From the cell containing the given text, extract its center point as [X, Y] coordinate. 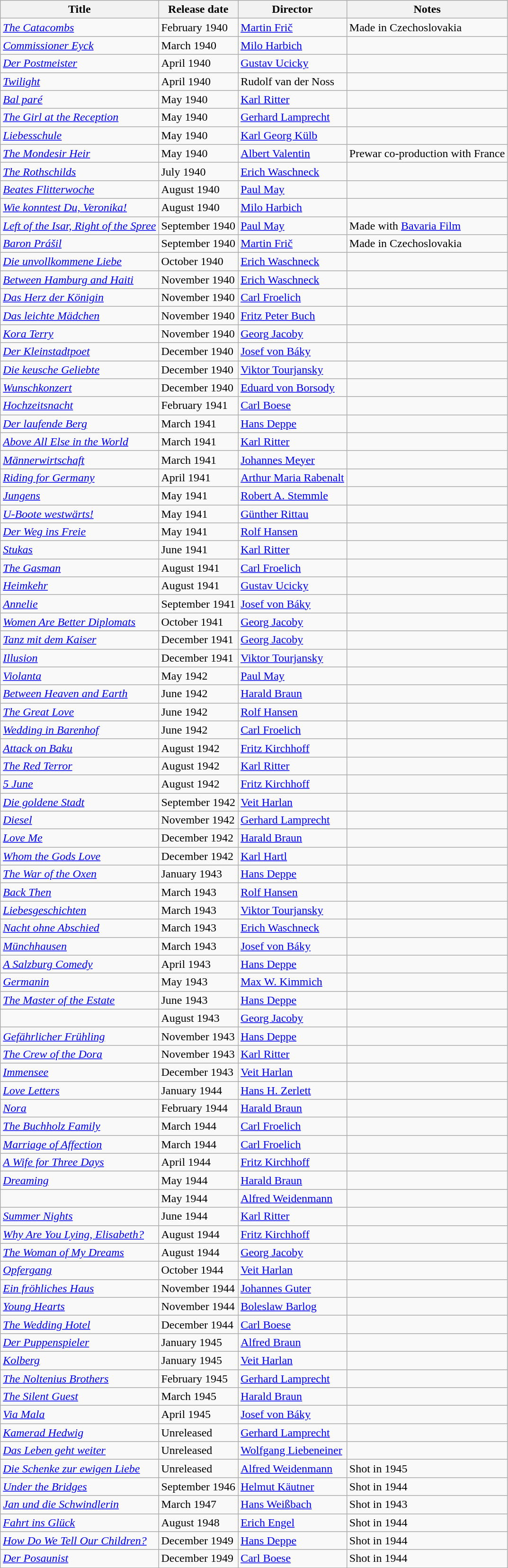
June 1944 [198, 1216]
Kamerad Hedwig [80, 1433]
Shot in 1945 [427, 1469]
The Red Terror [80, 766]
Why Are You Lying, Elisabeth? [80, 1234]
Opfergang [80, 1270]
Alfred Braun [293, 1342]
Riding for Germany [80, 478]
Kora Terry [80, 334]
Beates Flitterwoche [80, 189]
Münchhausen [80, 946]
Annelie [80, 604]
January 1943 [198, 874]
Love Me [80, 838]
October 1944 [198, 1270]
Diesel [80, 820]
U-Boote westwärts! [80, 514]
June 1943 [198, 1000]
Karl Georg Külb [293, 135]
Baron Prášil [80, 244]
Immensee [80, 1072]
September 1941 [198, 604]
August 1943 [198, 1018]
Die Schenke zur ewigen Liebe [80, 1469]
Karl Hartl [293, 856]
April 1941 [198, 478]
February 1945 [198, 1379]
April 1945 [198, 1415]
Das leichte Mädchen [80, 316]
Gefährlicher Frühling [80, 1036]
Erich Engel [293, 1523]
Der Weg ins Freie [80, 532]
January 1944 [198, 1090]
Hans H. Zerlett [293, 1090]
December 1944 [198, 1324]
The Mondesir Heir [80, 153]
April 1944 [198, 1162]
February 1940 [198, 27]
Young Hearts [80, 1306]
March 1945 [198, 1397]
Max W. Kimmich [293, 982]
Title [80, 9]
July 1940 [198, 171]
Liebesgeschichten [80, 910]
August 1948 [198, 1523]
Between Hamburg and Haiti [80, 280]
October 1940 [198, 262]
November 1942 [198, 820]
5 June [80, 784]
June 1941 [198, 550]
Between Heaven and Earth [80, 694]
Der Kleinstadtpoet [80, 352]
Günther Rittau [293, 514]
Wunschkonzert [80, 388]
Wolfgang Liebeneiner [293, 1451]
Attack on Baku [80, 748]
Under the Bridges [80, 1487]
Marriage of Affection [80, 1144]
Jan und die Schwindlerin [80, 1505]
Left of the Isar, Right of the Spree [80, 226]
Twilight [80, 81]
The Silent Guest [80, 1397]
A Salzburg Comedy [80, 964]
December 1943 [198, 1072]
Whom the Gods Love [80, 856]
Wie konntest Du, Veronika! [80, 207]
Women Are Better Diplomats [80, 622]
May 1943 [198, 982]
October 1941 [198, 622]
March 1947 [198, 1505]
Bal paré [80, 99]
The Master of the Estate [80, 1000]
February 1944 [198, 1108]
Love Letters [80, 1090]
A Wife for Three Days [80, 1162]
Arthur Maria Rabenalt [293, 478]
May 1942 [198, 676]
Johannes Meyer [293, 460]
The Rothschilds [80, 171]
Der laufende Berg [80, 424]
Hans Weißbach [293, 1505]
Above All Else in the World [80, 442]
Back Then [80, 892]
Fahrt ins Glück [80, 1523]
The Great Love [80, 712]
Commissioner Eyck [80, 45]
Nacht ohne Abschied [80, 928]
Boleslaw Barlog [293, 1306]
Dreaming [80, 1180]
Illusion [80, 658]
Stukas [80, 550]
February 1941 [198, 406]
Nora [80, 1108]
The Noltenius Brothers [80, 1379]
Das Leben geht weiter [80, 1451]
Die unvollkommene Liebe [80, 262]
March 1940 [198, 45]
The Buchholz Family [80, 1126]
Robert A. Stemmle [293, 496]
The Girl at the Reception [80, 117]
Die keusche Geliebte [80, 370]
Der Puppenspieler [80, 1342]
Die goldene Stadt [80, 802]
Shot in 1943 [427, 1505]
The Woman of My Dreams [80, 1252]
Tanz mit dem Kaiser [80, 640]
Prewar co-production with France [427, 153]
Notes [427, 9]
Der Posaunist [80, 1559]
Helmut Käutner [293, 1487]
Ein fröhliches Haus [80, 1288]
Made with Bavaria Film [427, 226]
Wedding in Barenhof [80, 730]
The Crew of the Dora [80, 1054]
Release date [198, 9]
Eduard von Borsody [293, 388]
Johannes Guter [293, 1288]
Via Mala [80, 1415]
The Gasman [80, 568]
September 1942 [198, 802]
Albert Valentin [293, 153]
Summer Nights [80, 1216]
April 1943 [198, 964]
Das Herz der Königin [80, 298]
How Do We Tell Our Children? [80, 1541]
Liebesschule [80, 135]
Fritz Peter Buch [293, 316]
The Wedding Hotel [80, 1324]
Der Postmeister [80, 63]
Kolberg [80, 1360]
Männerwirtschaft [80, 460]
September 1946 [198, 1487]
Heimkehr [80, 586]
Jungens [80, 496]
Violanta [80, 676]
Director [293, 9]
Rudolf van der Noss [293, 81]
Germanin [80, 982]
Hochzeitsnacht [80, 406]
The Catacombs [80, 27]
The War of the Oxen [80, 874]
